Locate the cell with the specified text and output its [x, y] center coordinate. 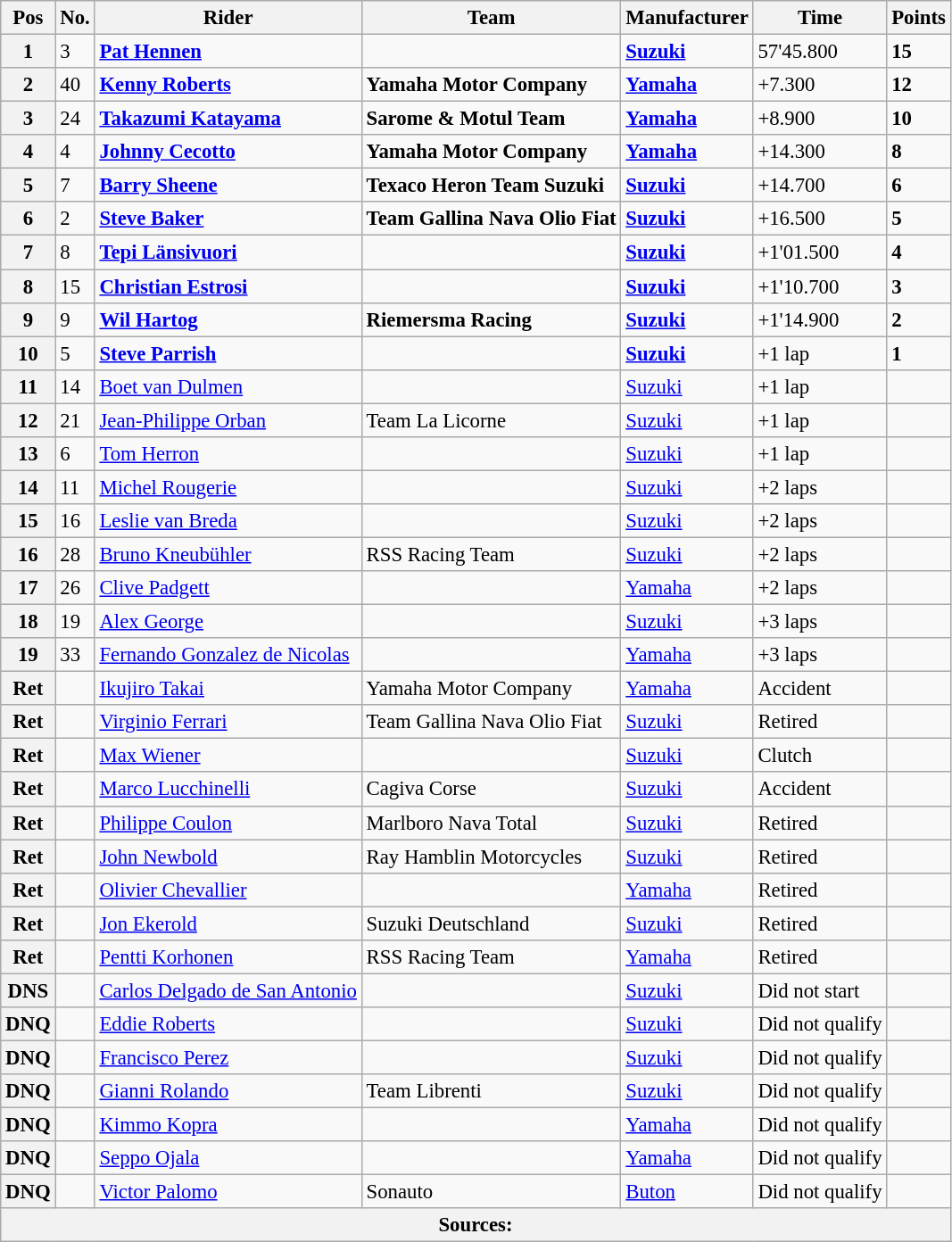
+14.300 [820, 152]
+1'01.500 [820, 253]
+7.300 [820, 85]
Time [820, 18]
Wil Hartog [228, 319]
33 [75, 655]
Points [919, 18]
Ray Hamblin Motorcycles [491, 857]
Olivier Chevallier [228, 890]
Max Wiener [228, 756]
Team La Licorne [491, 420]
Steve Baker [228, 219]
Tepi Länsivuori [228, 253]
Pat Hennen [228, 52]
Alex George [228, 622]
Victor Palomo [228, 1192]
Virginio Ferrari [228, 722]
Johnny Cecotto [228, 152]
Marco Lucchinelli [228, 790]
Jon Ekerold [228, 923]
DNS [29, 990]
Manufacturer [687, 18]
18 [29, 622]
+8.900 [820, 119]
Sonauto [491, 1192]
Kenny Roberts [228, 85]
No. [75, 18]
Fernando Gonzalez de Nicolas [228, 655]
Leslie van Breda [228, 521]
Texaco Heron Team Suzuki [491, 186]
Rider [228, 18]
57'45.800 [820, 52]
Carlos Delgado de San Antonio [228, 990]
21 [75, 420]
28 [75, 554]
Barry Sheene [228, 186]
Bruno Kneubühler [228, 554]
17 [29, 588]
Clive Padgett [228, 588]
Suzuki Deutschland [491, 923]
Did not start [820, 990]
Francisco Perez [228, 1057]
Sarome & Motul Team [491, 119]
Riemersma Racing [491, 319]
Seppo Ojala [228, 1158]
Clutch [820, 756]
Jean-Philippe Orban [228, 420]
Cagiva Corse [491, 790]
Boet van Dulmen [228, 386]
+14.700 [820, 186]
Eddie Roberts [228, 1024]
Tom Herron [228, 454]
+1'10.700 [820, 286]
John Newbold [228, 857]
26 [75, 588]
+16.500 [820, 219]
Marlboro Nava Total [491, 823]
Sources: [476, 1225]
+1'14.900 [820, 319]
Buton [687, 1192]
Michel Rougerie [228, 487]
Gianni Rolando [228, 1091]
Takazumi Katayama [228, 119]
Steve Parrish [228, 353]
Philippe Coulon [228, 823]
Pos [29, 18]
Kimmo Kopra [228, 1125]
Team [491, 18]
13 [29, 454]
Christian Estrosi [228, 286]
24 [75, 119]
40 [75, 85]
Ikujiro Takai [228, 689]
Team Librenti [491, 1091]
Pentti Korhonen [228, 957]
